Return the [X, Y] coordinate for the center point of the cell that contains the specified text.  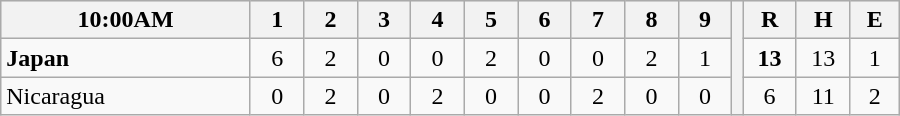
E [874, 20]
H [823, 20]
R [770, 20]
10:00AM [126, 20]
5 [490, 20]
3 [384, 20]
9 [704, 20]
7 [598, 20]
4 [438, 20]
Japan [126, 58]
11 [823, 96]
8 [652, 20]
Nicaragua [126, 96]
